Detect which cell encompasses the target text, then output its (x, y) center coordinate. 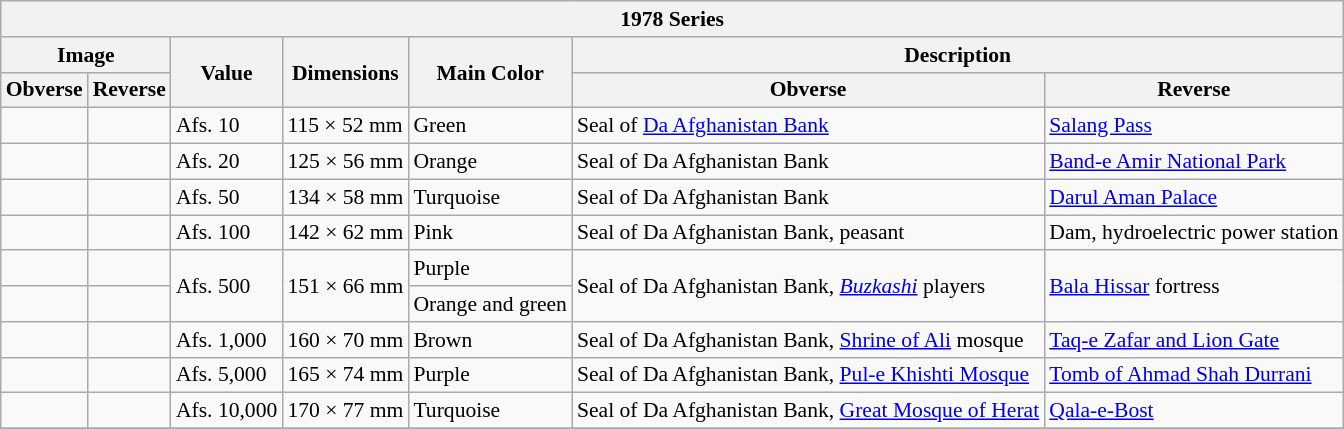
165 × 74 mm (345, 375)
Afs. 5,000 (226, 375)
Pink (490, 233)
Image (86, 55)
Seal of Da Afghanistan Bank, Great Mosque of Herat (808, 411)
Seal of Da Afghanistan Bank, Pul-e Khishti Mosque (808, 375)
Orange (490, 162)
Band-e Amir National Park (1194, 162)
Description (958, 55)
Afs. 1,000 (226, 340)
Afs. 100 (226, 233)
Orange and green (490, 304)
Seal of Da Afghanistan Bank, Buzkashi players (808, 286)
Afs. 10,000 (226, 411)
Darul Aman Palace (1194, 197)
125 × 56 mm (345, 162)
Dam, hydroelectric power station (1194, 233)
142 × 62 mm (345, 233)
160 × 70 mm (345, 340)
Afs. 500 (226, 286)
Afs. 50 (226, 197)
Afs. 20 (226, 162)
1978 Series (672, 19)
134 × 58 mm (345, 197)
Bala Hissar fortress (1194, 286)
Green (490, 126)
Seal of Da Afghanistan Bank, peasant (808, 233)
Qala-e-Bost (1194, 411)
151 × 66 mm (345, 286)
Taq-e Zafar and Lion Gate (1194, 340)
Main Color (490, 72)
Brown (490, 340)
Seal of Da Afghanistan Bank, Shrine of Ali mosque (808, 340)
Salang Pass (1194, 126)
Afs. 10 (226, 126)
Value (226, 72)
Tomb of Ahmad Shah Durrani (1194, 375)
170 × 77 mm (345, 411)
115 × 52 mm (345, 126)
Dimensions (345, 72)
